For the text-containing cell, return its midpoint in [X, Y] coordinate format. 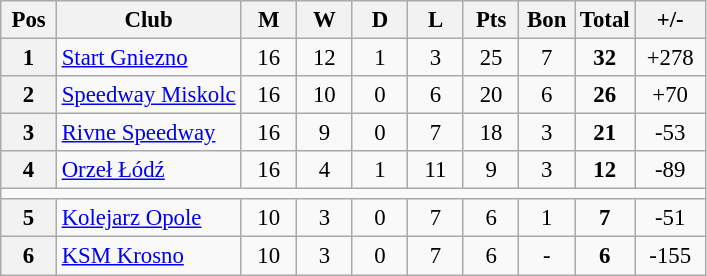
2 [29, 95]
-155 [670, 256]
M [269, 20]
- [547, 256]
25 [491, 58]
-51 [670, 219]
Club [148, 20]
Rivne Speedway [148, 133]
21 [604, 133]
+278 [670, 58]
Pos [29, 20]
11 [436, 170]
W [325, 20]
KSM Krosno [148, 256]
20 [491, 95]
D [380, 20]
Pts [491, 20]
Kolejarz Opole [148, 219]
+/- [670, 20]
Total [604, 20]
+70 [670, 95]
26 [604, 95]
L [436, 20]
Orzeł Łódź [148, 170]
Bon [547, 20]
Speedway Miskolc [148, 95]
5 [29, 219]
32 [604, 58]
-89 [670, 170]
18 [491, 133]
-53 [670, 133]
Start Gniezno [148, 58]
